For the text-containing cell, return its midpoint in [X, Y] coordinate format. 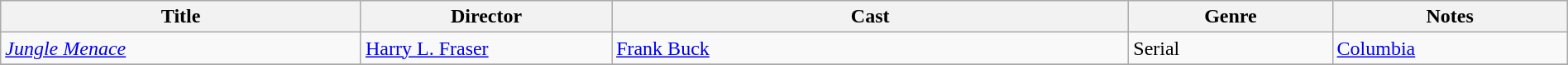
Serial [1231, 48]
Frank Buck [870, 48]
Notes [1450, 17]
Title [181, 17]
Cast [870, 17]
Genre [1231, 17]
Jungle Menace [181, 48]
Harry L. Fraser [486, 48]
Director [486, 17]
Columbia [1450, 48]
